Extract the [x, y] coordinate from the center of the cell holding the provided text.  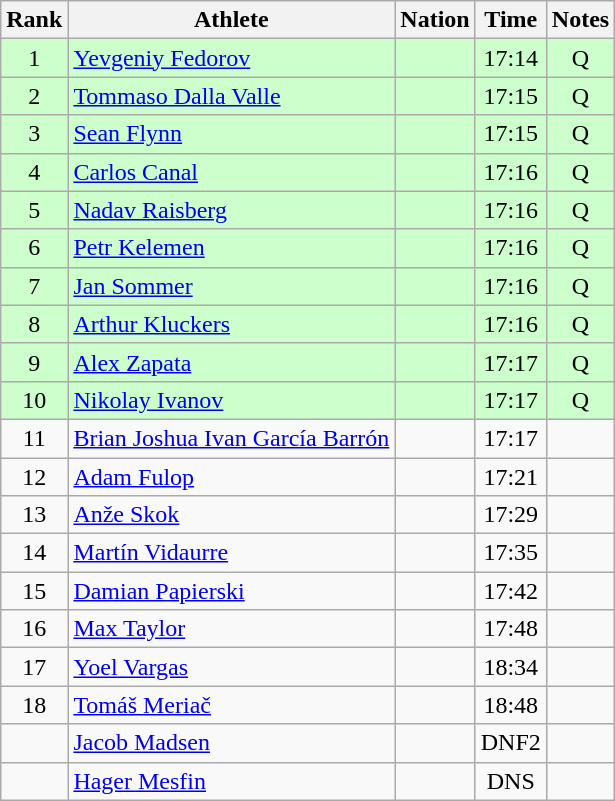
Tomáš Meriač [232, 705]
4 [34, 172]
12 [34, 477]
Nikolay Ivanov [232, 400]
Athlete [232, 20]
10 [34, 400]
Time [510, 20]
17:21 [510, 477]
2 [34, 96]
Arthur Kluckers [232, 324]
Max Taylor [232, 629]
15 [34, 591]
Jan Sommer [232, 286]
6 [34, 248]
Martín Vidaurre [232, 553]
Nadav Raisberg [232, 210]
17:35 [510, 553]
Jacob Madsen [232, 743]
17:48 [510, 629]
Notes [580, 20]
8 [34, 324]
13 [34, 515]
Rank [34, 20]
Carlos Canal [232, 172]
Yoel Vargas [232, 667]
17:42 [510, 591]
17 [34, 667]
18:48 [510, 705]
Brian Joshua Ivan García Barrón [232, 438]
Alex Zapata [232, 362]
Yevgeniy Fedorov [232, 58]
Adam Fulop [232, 477]
Hager Mesfin [232, 781]
Damian Papierski [232, 591]
7 [34, 286]
Anže Skok [232, 515]
Sean Flynn [232, 134]
17:29 [510, 515]
Tommaso Dalla Valle [232, 96]
5 [34, 210]
16 [34, 629]
Petr Kelemen [232, 248]
1 [34, 58]
18 [34, 705]
9 [34, 362]
DNS [510, 781]
18:34 [510, 667]
11 [34, 438]
3 [34, 134]
DNF2 [510, 743]
14 [34, 553]
17:14 [510, 58]
Nation [435, 20]
